Detect which cell encompasses the target text, then output its (x, y) center coordinate. 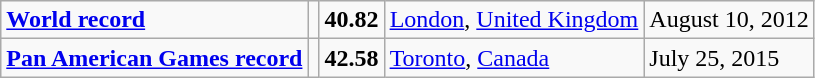
London, United Kingdom (514, 20)
World record (154, 20)
August 10, 2012 (729, 20)
Pan American Games record (154, 58)
42.58 (352, 58)
July 25, 2015 (729, 58)
40.82 (352, 20)
Toronto, Canada (514, 58)
